Detect which cell encompasses the target text, then output its (x, y) center coordinate. 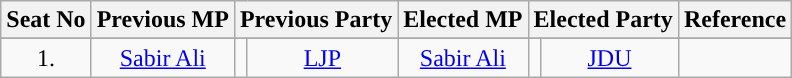
Seat No (46, 20)
Reference (734, 20)
Previous Party (316, 20)
1. (46, 58)
Previous MP (162, 20)
LJP (322, 58)
Elected MP (463, 20)
Elected Party (603, 20)
JDU (610, 58)
